Return [x, y] of the center of cell containing provided text 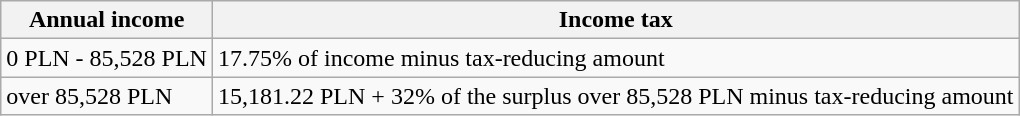
Income tax [616, 20]
over 85,528 PLN [107, 96]
15,181.22 PLN + 32% of the surplus over 85,528 PLN minus tax-reducing amount [616, 96]
17.75% of income minus tax-reducing amount [616, 58]
Annual income [107, 20]
0 PLN - 85,528 PLN [107, 58]
